Return [X, Y] of the center of cell containing provided text 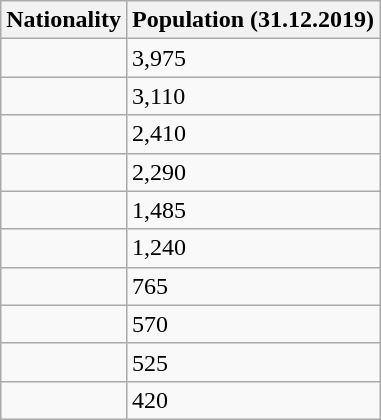
2,410 [252, 134]
Population (31.12.2019) [252, 20]
3,110 [252, 96]
525 [252, 362]
Nationality [64, 20]
765 [252, 286]
3,975 [252, 58]
420 [252, 400]
1,485 [252, 210]
570 [252, 324]
2,290 [252, 172]
1,240 [252, 248]
